Pinpoint the cell where the given text exists, returning its [X, Y] midpoint coordinate. 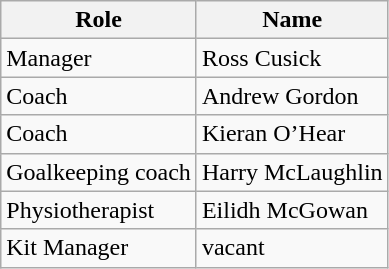
Kieran O’Hear [292, 134]
Eilidh McGowan [292, 210]
Name [292, 20]
Role [99, 20]
Goalkeeping coach [99, 172]
Kit Manager [99, 248]
vacant [292, 248]
Physiotherapist [99, 210]
Manager [99, 58]
Harry McLaughlin [292, 172]
Ross Cusick [292, 58]
Andrew Gordon [292, 96]
